Capture the cell that displays the provided text and extract its [X, Y] central coordinate. 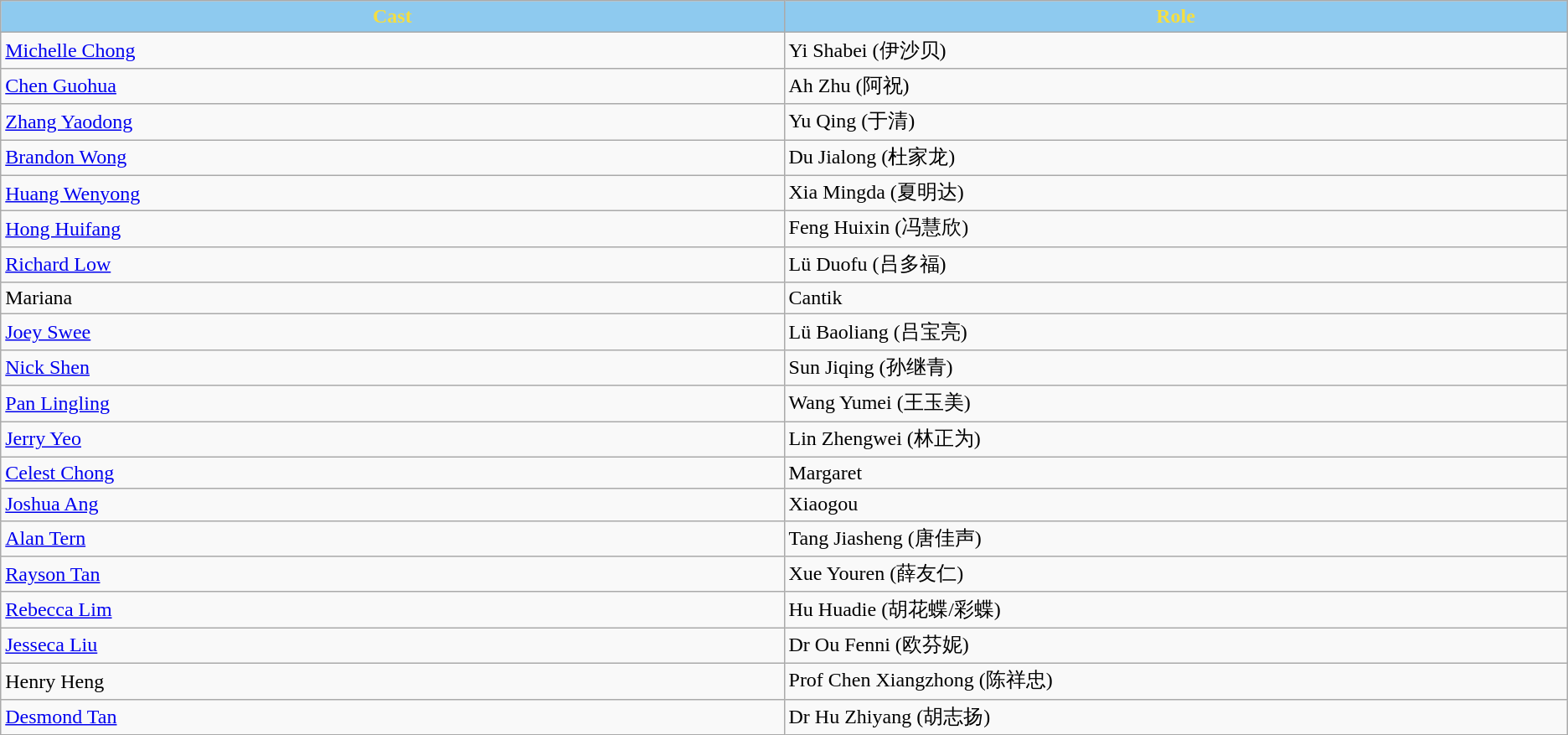
Desmond Tan [392, 717]
Michelle Chong [392, 50]
Mariana [392, 298]
Joey Swee [392, 332]
Pan Lingling [392, 404]
Lü Duofu (吕多福) [1176, 265]
Sun Jiqing (孙继青) [1176, 367]
Xiaogou [1176, 505]
Yi Shabei (伊沙贝) [1176, 50]
Lin Zhengwei (林正为) [1176, 439]
Hong Huifang [392, 230]
Brandon Wong [392, 158]
Wang Yumei (王玉美) [1176, 404]
Alan Tern [392, 538]
Lü Baoliang (吕宝亮) [1176, 332]
Nick Shen [392, 367]
Joshua Ang [392, 505]
Zhang Yaodong [392, 122]
Ah Zhu (阿祝) [1176, 85]
Jesseca Liu [392, 645]
Henry Heng [392, 681]
Yu Qing (于清) [1176, 122]
Xia Mingda (夏明达) [1176, 193]
Feng Huixin (冯慧欣) [1176, 230]
Chen Guohua [392, 85]
Xue Youren (薛友仁) [1176, 575]
Prof Chen Xiangzhong (陈祥忠) [1176, 681]
Role [1176, 17]
Richard Low [392, 265]
Cantik [1176, 298]
Dr Hu Zhiyang (胡志扬) [1176, 717]
Celest Chong [392, 473]
Jerry Yeo [392, 439]
Rebecca Lim [392, 610]
Huang Wenyong [392, 193]
Tang Jiasheng (唐佳声) [1176, 538]
Du Jialong (杜家龙) [1176, 158]
Rayson Tan [392, 575]
Dr Ou Fenni (欧芬妮) [1176, 645]
Margaret [1176, 473]
Cast [392, 17]
Hu Huadie (胡花蝶/彩蝶) [1176, 610]
